Determine the [x, y] coordinate at the center of the cell enclosing the given text.  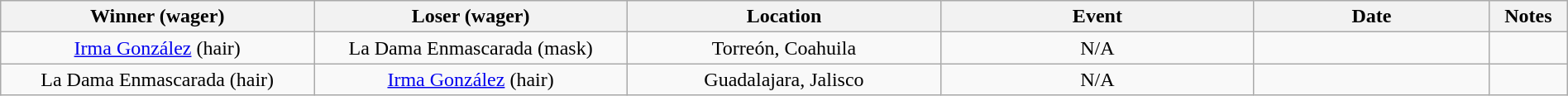
Event [1097, 17]
La Dama Enmascarada (hair) [157, 79]
Torreón, Coahuila [784, 48]
La Dama Enmascarada (mask) [471, 48]
Date [1371, 17]
Guadalajara, Jalisco [784, 79]
Loser (wager) [471, 17]
Location [784, 17]
Winner (wager) [157, 17]
Notes [1528, 17]
